Locate the cell with the specified text and output its [x, y] center coordinate. 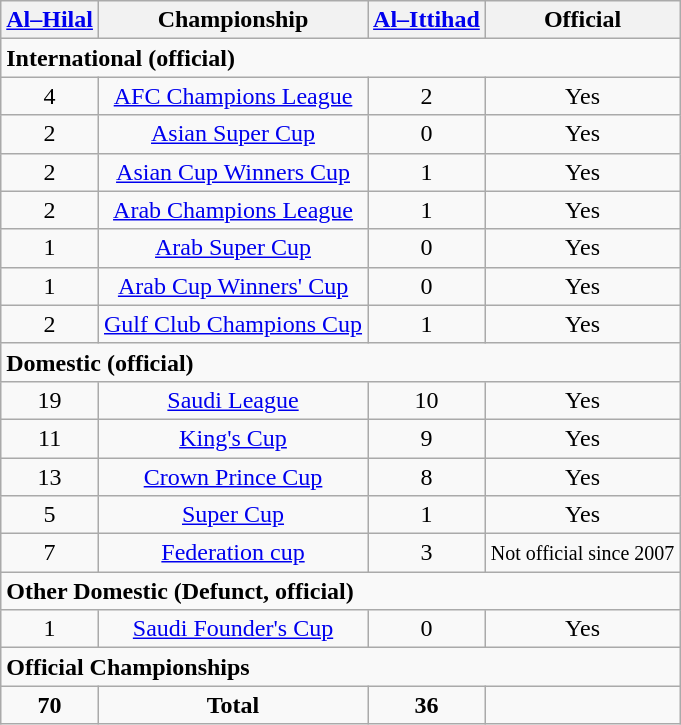
9 [427, 438]
10 [427, 400]
International (official) [340, 58]
4 [50, 96]
3 [427, 553]
70 [50, 705]
Super Cup [232, 515]
Other Domestic (Defunct, official) [340, 591]
Arab Champions League [232, 210]
Not official since 2007 [582, 553]
7 [50, 553]
Domestic (official) [340, 362]
8 [427, 477]
Official Championships [340, 667]
Asian Super Cup [232, 134]
Asian Cup Winners Cup [232, 172]
19 [50, 400]
5 [50, 515]
11 [50, 438]
Official [582, 20]
Championship [232, 20]
Total [232, 705]
Federation cup [232, 553]
King's Cup [232, 438]
36 [427, 705]
Crown Prince Cup [232, 477]
Saudi League [232, 400]
13 [50, 477]
Gulf Club Champions Cup [232, 324]
Saudi Founder's Cup [232, 629]
AFC Champions League [232, 96]
Al–Ittihad [427, 20]
Arab Super Cup [232, 248]
Arab Cup Winners' Cup [232, 286]
Al–Hilal [50, 20]
